Find where the given text appears and provide that cell's center as (X, Y) coordinate. 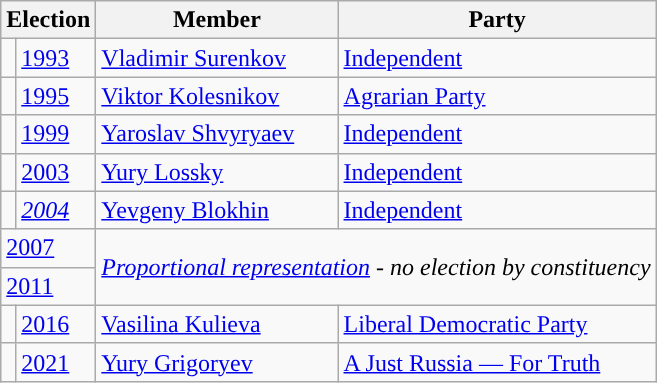
Yevgeny Blokhin (217, 210)
A Just Russia — For Truth (497, 362)
Party (497, 20)
Election (48, 20)
Agrarian Party (497, 96)
Proportional representation - no election by constituency (376, 267)
2011 (48, 286)
Yaroslav Shvyryaev (217, 134)
2021 (56, 362)
Vladimir Surenkov (217, 58)
2016 (56, 324)
2007 (48, 248)
Vasilina Kulieva (217, 324)
2004 (56, 210)
2003 (56, 172)
Viktor Kolesnikov (217, 96)
Member (217, 20)
Yury Lossky (217, 172)
Liberal Democratic Party (497, 324)
1993 (56, 58)
1995 (56, 96)
Yury Grigoryev (217, 362)
1999 (56, 134)
